Output the [x, y] coordinate of the center of the cell containing the given text.  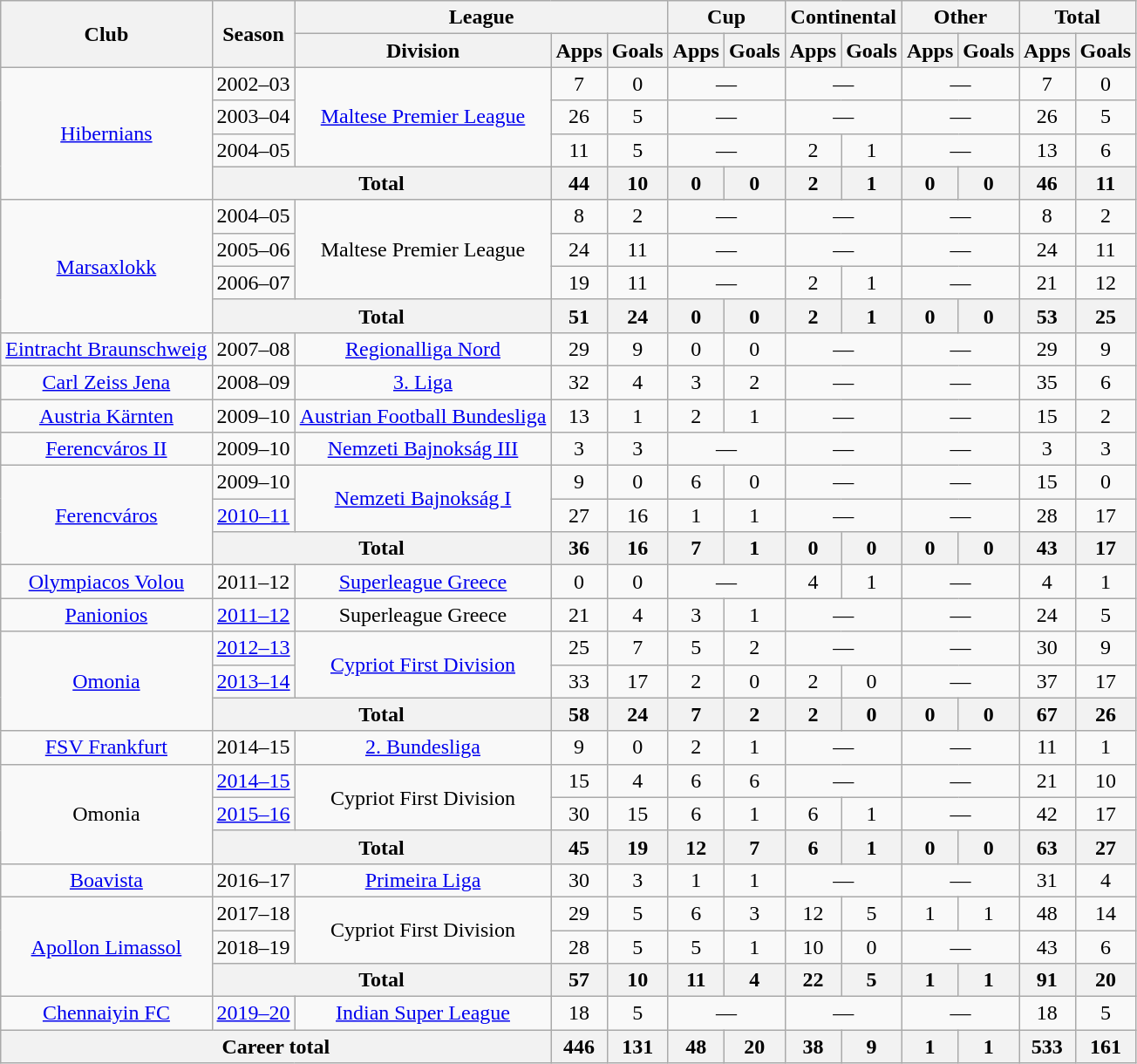
Marsaxlokk [106, 266]
2006–07 [253, 283]
51 [579, 316]
Primeira Liga [423, 880]
Panionios [106, 615]
38 [813, 1047]
Career total [276, 1047]
32 [579, 382]
Cup [726, 17]
Austria Kärnten [106, 416]
161 [1106, 1047]
FSV Frankfurt [106, 747]
2015–16 [253, 814]
Division [423, 51]
2019–20 [253, 1013]
131 [637, 1047]
Indian Super League [423, 1013]
Ferencváros II [106, 449]
Ferencváros [106, 515]
44 [579, 183]
2008–09 [253, 382]
Nemzeti Bajnokság I [423, 499]
Continental [843, 17]
2017–18 [253, 913]
45 [579, 847]
2. Bundesliga [423, 747]
2003–04 [253, 117]
57 [579, 980]
42 [1047, 814]
Apollon Limassol [106, 946]
Austrian Football Bundesliga [423, 416]
67 [1047, 714]
91 [1047, 980]
Hibernians [106, 133]
2018–19 [253, 946]
58 [579, 714]
Nemzeti Bajnokság III [423, 449]
Regionalliga Nord [423, 349]
533 [1047, 1047]
Other [960, 17]
2013–14 [253, 681]
League [481, 17]
2012–13 [253, 648]
2002–03 [253, 84]
2007–08 [253, 349]
35 [1047, 382]
Boavista [106, 880]
Season [253, 34]
36 [579, 549]
Olympiacos Volou [106, 582]
Carl Zeiss Jena [106, 382]
22 [813, 980]
14 [1106, 913]
2005–06 [253, 249]
2010–11 [253, 515]
Club [106, 34]
31 [1047, 880]
446 [579, 1047]
Chennaiyin FC [106, 1013]
46 [1047, 183]
53 [1047, 316]
33 [579, 681]
3. Liga [423, 382]
Eintracht Braunschweig [106, 349]
63 [1047, 847]
37 [1047, 681]
2016–17 [253, 880]
